Scan for the cell matching the given text and deliver its [X, Y] coordinate at center. 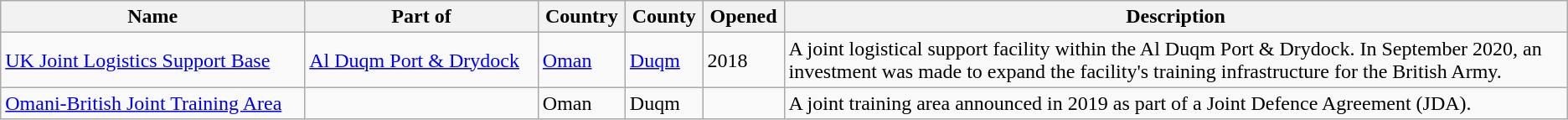
Part of [422, 17]
A joint training area announced in 2019 as part of a Joint Defence Agreement (JDA). [1176, 103]
County [663, 17]
UK Joint Logistics Support Base [152, 60]
Description [1176, 17]
2018 [744, 60]
Country [581, 17]
Al Duqm Port & Drydock [422, 60]
Opened [744, 17]
Name [152, 17]
Omani-British Joint Training Area [152, 103]
